Scan for the cell matching the given text and deliver its (x, y) coordinate at center. 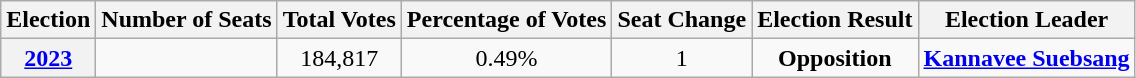
Election Result (835, 20)
Seat Change (682, 20)
Kannavee Suebsang (1026, 58)
Number of Seats (186, 20)
Opposition (835, 58)
1 (682, 58)
Election Leader (1026, 20)
184,817 (339, 58)
0.49% (506, 58)
Election (48, 20)
2023 (48, 58)
Total Votes (339, 20)
Percentage of Votes (506, 20)
